Find where the given text appears and provide that cell's center as [x, y] coordinate. 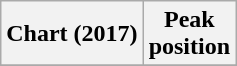
Chart (2017) [72, 34]
Peakposition [189, 34]
